Detect which cell encompasses the target text, then output its [x, y] center coordinate. 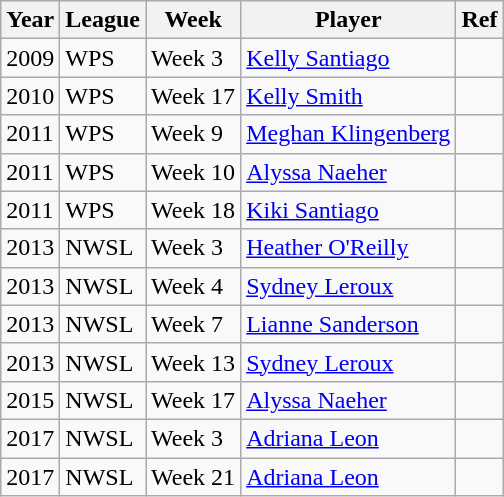
2015 [30, 400]
Kelly Santiago [348, 58]
Week 13 [194, 362]
Lianne Sanderson [348, 324]
Ref [480, 20]
Week 4 [194, 286]
Week 10 [194, 172]
2009 [30, 58]
Week 7 [194, 324]
Heather O'Reilly [348, 248]
Kiki Santiago [348, 210]
2010 [30, 96]
Meghan Klingenberg [348, 134]
Week [194, 20]
Week 21 [194, 477]
Week 9 [194, 134]
League [103, 20]
Week 18 [194, 210]
Kelly Smith [348, 96]
Player [348, 20]
Year [30, 20]
